From the cell containing the given text, extract its center point as [X, Y] coordinate. 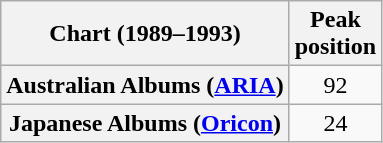
Australian Albums (ARIA) [145, 85]
24 [335, 123]
92 [335, 85]
Peakposition [335, 34]
Chart (1989–1993) [145, 34]
Japanese Albums (Oricon) [145, 123]
